Locate the cell with the specified text and output its [X, Y] center coordinate. 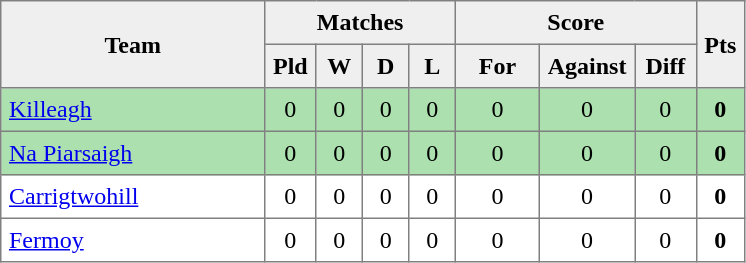
Carrigtwohill [133, 197]
L [432, 66]
Na Piarsaigh [133, 153]
Fermoy [133, 240]
Matches [360, 23]
Pts [720, 44]
Killeagh [133, 110]
Diff [666, 66]
For [497, 66]
Score [576, 23]
Pld [290, 66]
Team [133, 44]
W [339, 66]
Against [586, 66]
D [385, 66]
